Extract the (X, Y) coordinate from the center of the cell holding the provided text.  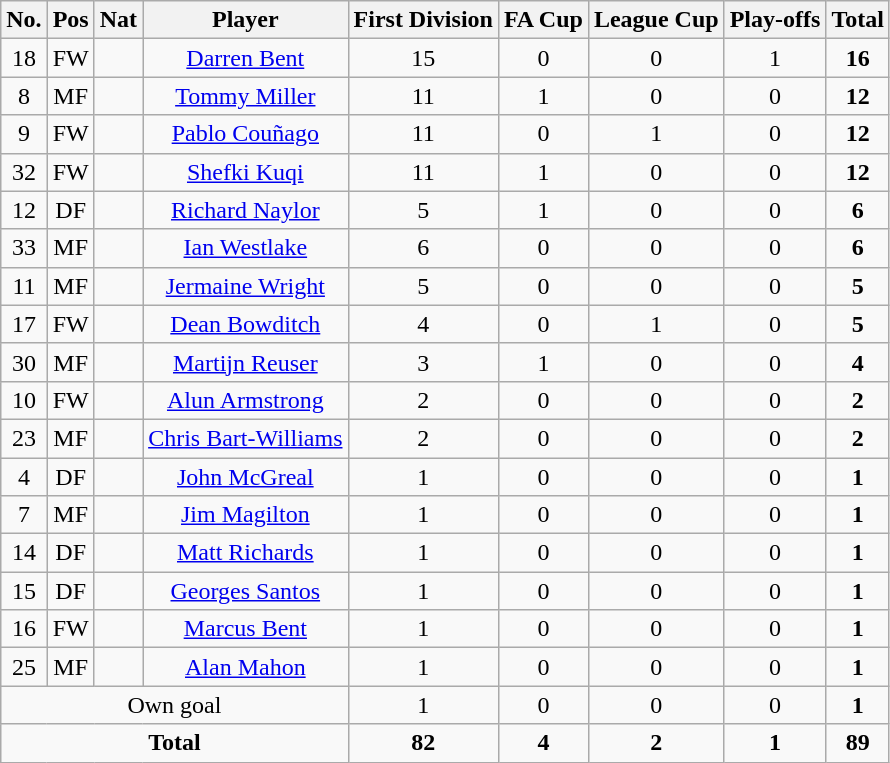
John McGreal (246, 477)
Martijn Reuser (246, 362)
Jermaine Wright (246, 286)
14 (24, 553)
25 (24, 667)
8 (24, 96)
Jim Magilton (246, 515)
Dean Bowditch (246, 324)
Play-offs (775, 20)
Darren Bent (246, 58)
Marcus Bent (246, 629)
FA Cup (543, 20)
League Cup (656, 20)
17 (24, 324)
33 (24, 248)
Alun Armstrong (246, 400)
Richard Naylor (246, 210)
10 (24, 400)
Matt Richards (246, 553)
Own goal (174, 705)
7 (24, 515)
No. (24, 20)
Chris Bart-Williams (246, 438)
9 (24, 134)
Ian Westlake (246, 248)
Pos (70, 20)
Alan Mahon (246, 667)
Player (246, 20)
Tommy Miller (246, 96)
Nat (118, 20)
Georges Santos (246, 591)
32 (24, 172)
23 (24, 438)
30 (24, 362)
89 (858, 743)
First Division (423, 20)
18 (24, 58)
Shefki Kuqi (246, 172)
82 (423, 743)
Pablo Couñago (246, 134)
3 (423, 362)
